Return (x, y) of the center of cell containing provided text 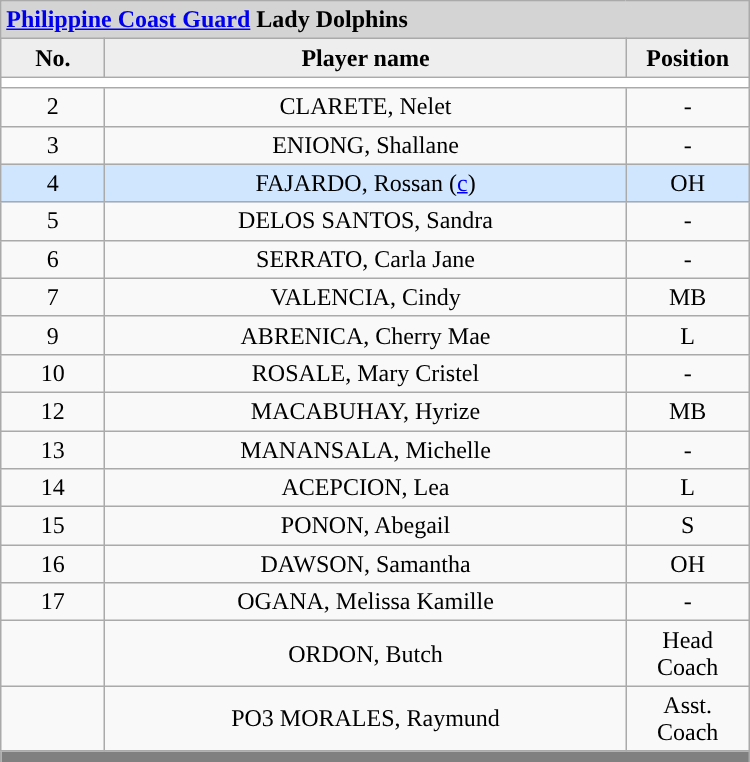
Philippine Coast Guard Lady Dolphins (375, 20)
16 (53, 564)
ABRENICA, Cherry Mae (366, 335)
12 (53, 411)
S (688, 526)
7 (53, 297)
4 (53, 183)
10 (53, 373)
PO3 MORALES, Raymund (366, 718)
ORDON, Butch (366, 654)
17 (53, 602)
MANANSALA, Michelle (366, 449)
3 (53, 145)
Player name (366, 58)
CLARETE, Nelet (366, 107)
Position (688, 58)
SERRATO, Carla Jane (366, 259)
5 (53, 221)
14 (53, 488)
ACEPCION, Lea (366, 488)
DAWSON, Samantha (366, 564)
ENIONG, Shallane (366, 145)
2 (53, 107)
MACABUHAY, Hyrize (366, 411)
15 (53, 526)
DELOS SANTOS, Sandra (366, 221)
Head Coach (688, 654)
9 (53, 335)
Asst. Coach (688, 718)
OGANA, Melissa Kamille (366, 602)
6 (53, 259)
ROSALE, Mary Cristel (366, 373)
13 (53, 449)
PONON, Abegail (366, 526)
No. (53, 58)
VALENCIA, Cindy (366, 297)
FAJARDO, Rossan (c) (366, 183)
